Scan for the cell matching the given text and deliver its (X, Y) coordinate at center. 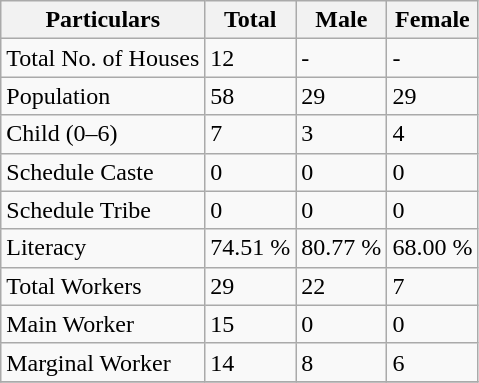
Schedule Tribe (103, 210)
4 (432, 134)
68.00 % (432, 248)
Main Worker (103, 324)
Total Workers (103, 286)
80.77 % (342, 248)
58 (250, 96)
Literacy (103, 248)
Female (432, 20)
14 (250, 362)
15 (250, 324)
Male (342, 20)
Particulars (103, 20)
Schedule Caste (103, 172)
3 (342, 134)
74.51 % (250, 248)
12 (250, 58)
6 (432, 362)
Marginal Worker (103, 362)
Total No. of Houses (103, 58)
8 (342, 362)
22 (342, 286)
Population (103, 96)
Total (250, 20)
Child (0–6) (103, 134)
